For the text-containing cell, return its midpoint in (X, Y) coordinate format. 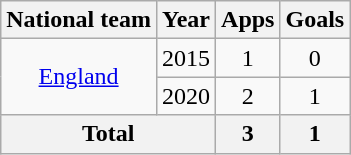
2015 (186, 58)
3 (248, 134)
England (79, 77)
National team (79, 20)
Goals (315, 20)
Apps (248, 20)
2 (248, 96)
Total (108, 134)
2020 (186, 96)
0 (315, 58)
Year (186, 20)
